Identify which cell holds the provided text, then report its [x, y] central coordinate. 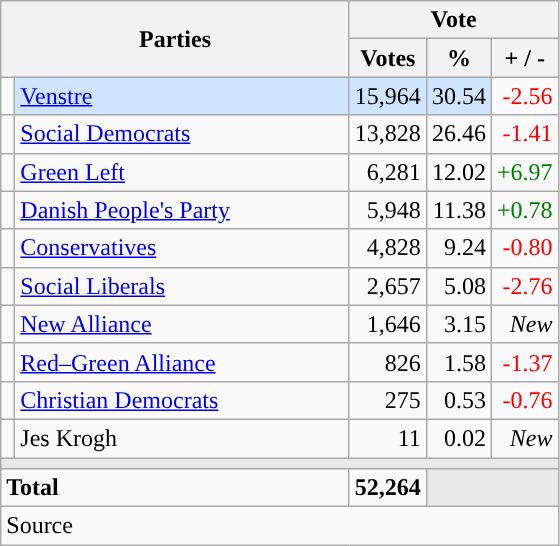
Red–Green Alliance [182, 362]
275 [388, 400]
+0.78 [524, 210]
Social Liberals [182, 286]
11 [388, 438]
Total [176, 488]
Source [280, 526]
-2.56 [524, 96]
Vote [454, 20]
Danish People's Party [182, 210]
-1.41 [524, 134]
11.38 [458, 210]
6,281 [388, 172]
5.08 [458, 286]
-0.80 [524, 248]
26.46 [458, 134]
Votes [388, 58]
1,646 [388, 324]
52,264 [388, 488]
Parties [176, 39]
% [458, 58]
+ / - [524, 58]
30.54 [458, 96]
New Alliance [182, 324]
Green Left [182, 172]
826 [388, 362]
9.24 [458, 248]
3.15 [458, 324]
1.58 [458, 362]
-1.37 [524, 362]
Conservatives [182, 248]
+6.97 [524, 172]
Christian Democrats [182, 400]
-2.76 [524, 286]
4,828 [388, 248]
5,948 [388, 210]
0.02 [458, 438]
2,657 [388, 286]
12.02 [458, 172]
0.53 [458, 400]
-0.76 [524, 400]
Venstre [182, 96]
Social Democrats [182, 134]
13,828 [388, 134]
Jes Krogh [182, 438]
15,964 [388, 96]
